From the cell containing the given text, extract its center point as (x, y) coordinate. 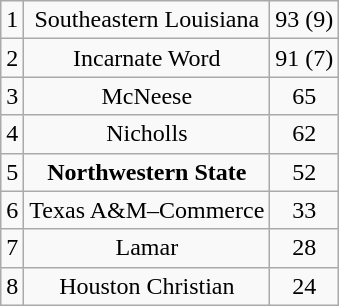
65 (304, 96)
Nicholls (147, 134)
7 (12, 248)
Texas A&M–Commerce (147, 210)
24 (304, 286)
1 (12, 20)
4 (12, 134)
2 (12, 58)
62 (304, 134)
3 (12, 96)
Northwestern State (147, 172)
91 (7) (304, 58)
Lamar (147, 248)
33 (304, 210)
6 (12, 210)
52 (304, 172)
McNeese (147, 96)
5 (12, 172)
28 (304, 248)
Houston Christian (147, 286)
8 (12, 286)
93 (9) (304, 20)
Southeastern Louisiana (147, 20)
Incarnate Word (147, 58)
